Output the [X, Y] coordinate of the center of the cell containing the given text.  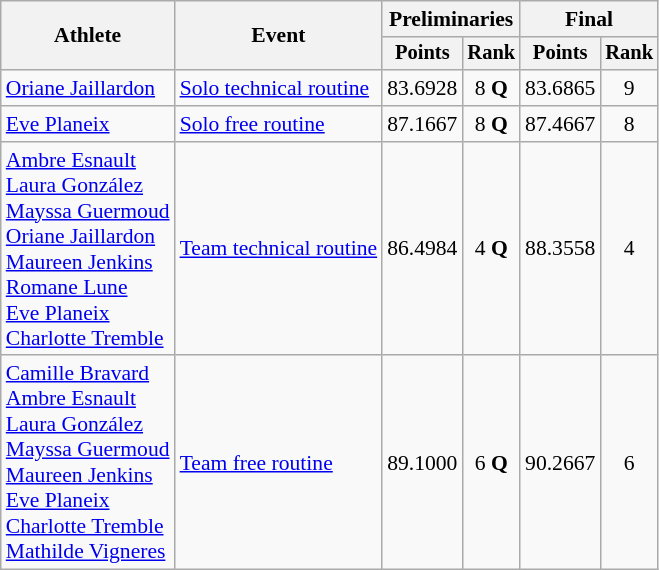
6 Q [491, 463]
Solo free routine [279, 124]
Preliminaries [451, 19]
4 Q [491, 249]
Team technical routine [279, 249]
8 [629, 124]
89.1000 [422, 463]
83.6928 [422, 88]
Solo technical routine [279, 88]
Oriane Jaillardon [88, 88]
88.3558 [560, 249]
90.2667 [560, 463]
87.1667 [422, 124]
6 [629, 463]
87.4667 [560, 124]
Event [279, 36]
Team free routine [279, 463]
9 [629, 88]
Final [589, 19]
Camille BravardAmbre EsnaultLaura GonzálezMayssa Guermoud Maureen Jenkins Eve PlaneixCharlotte TrembleMathilde Vigneres [88, 463]
Eve Planeix [88, 124]
86.4984 [422, 249]
Ambre EsnaultLaura GonzálezMayssa GuermoudOriane JaillardonMaureen JenkinsRomane LuneEve PlaneixCharlotte Tremble [88, 249]
Athlete [88, 36]
4 [629, 249]
83.6865 [560, 88]
